Search for the cell housing the specified text and yield its (x, y) center coordinate. 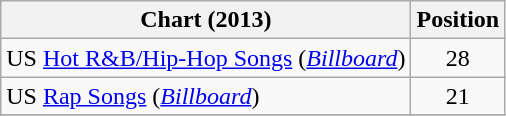
Chart (2013) (206, 20)
21 (458, 96)
US Hot R&B/Hip-Hop Songs (Billboard) (206, 58)
28 (458, 58)
US Rap Songs (Billboard) (206, 96)
Position (458, 20)
